Extract the [X, Y] coordinate from the center of the cell holding the provided text.  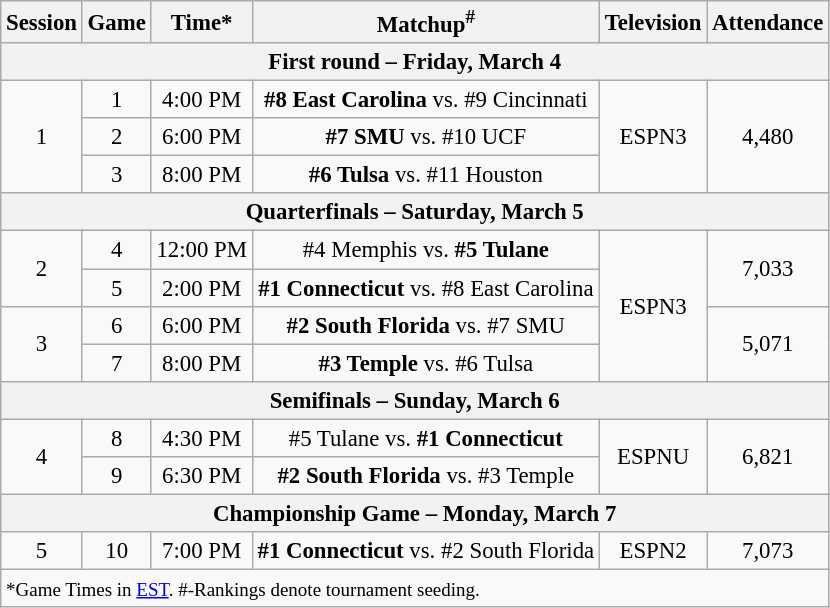
#1 Connecticut vs. #2 South Florida [426, 551]
4,480 [768, 138]
6 [116, 325]
6:30 PM [202, 476]
12:00 PM [202, 250]
#7 SMU vs. #10 UCF [426, 137]
#3 Temple vs. #6 Tulsa [426, 363]
10 [116, 551]
Session [42, 22]
Championship Game – Monday, March 7 [415, 513]
#8 East Carolina vs. #9 Cincinnati [426, 100]
7:00 PM [202, 551]
#2 South Florida vs. #3 Temple [426, 476]
#4 Memphis vs. #5 Tulane [426, 250]
6,821 [768, 456]
Quarterfinals – Saturday, March 5 [415, 213]
Attendance [768, 22]
7 [116, 363]
ESPNU [652, 456]
#6 Tulsa vs. #11 Houston [426, 175]
Television [652, 22]
Game [116, 22]
ESPN2 [652, 551]
Semifinals – Sunday, March 6 [415, 400]
Time* [202, 22]
7,073 [768, 551]
#1 Connecticut vs. #8 East Carolina [426, 288]
2:00 PM [202, 288]
9 [116, 476]
#5 Tulane vs. #1 Connecticut [426, 438]
#2 South Florida vs. #7 SMU [426, 325]
7,033 [768, 268]
5,071 [768, 344]
4:30 PM [202, 438]
*Game Times in EST. #-Rankings denote tournament seeding. [415, 588]
Matchup# [426, 22]
8 [116, 438]
First round – Friday, March 4 [415, 62]
4:00 PM [202, 100]
